Provide the [X, Y] coordinate of the cell's center where the given text is located.  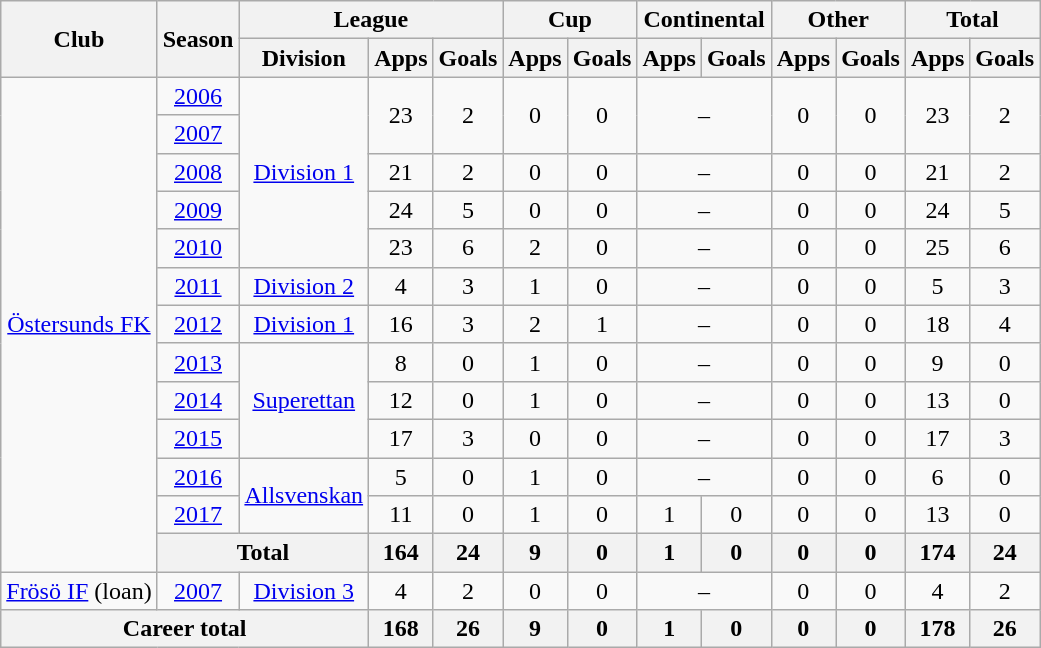
168 [401, 629]
12 [401, 400]
Season [198, 39]
Cup [570, 20]
League [371, 20]
2011 [198, 286]
2012 [198, 324]
Career total [185, 629]
2015 [198, 438]
Östersunds FK [79, 324]
Division 2 [304, 286]
Club [79, 39]
11 [401, 515]
178 [937, 629]
2014 [198, 400]
174 [937, 553]
Frösö IF (loan) [79, 591]
2008 [198, 172]
Allsvenskan [304, 496]
8 [401, 362]
2010 [198, 248]
2009 [198, 210]
Other [838, 20]
164 [401, 553]
16 [401, 324]
Division [304, 58]
Division 3 [304, 591]
2017 [198, 515]
18 [937, 324]
2013 [198, 362]
Continental [704, 20]
2016 [198, 477]
2006 [198, 96]
25 [937, 248]
Superettan [304, 400]
